Find where the given text appears and provide that cell's center as [X, Y] coordinate. 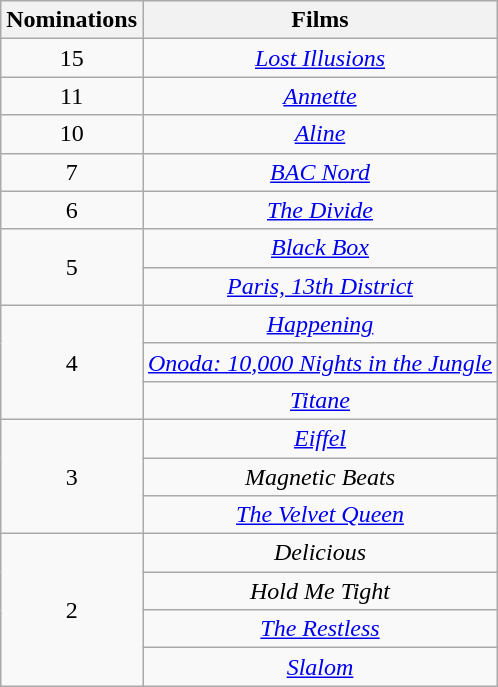
Slalom [320, 667]
Films [320, 20]
Annette [320, 96]
6 [72, 210]
The Velvet Queen [320, 515]
Onoda: 10,000 Nights in the Jungle [320, 362]
3 [72, 476]
BAC Nord [320, 172]
Lost Illusions [320, 58]
Titane [320, 400]
Hold Me Tight [320, 591]
5 [72, 267]
The Divide [320, 210]
Paris, 13th District [320, 286]
The Restless [320, 629]
Nominations [72, 20]
Black Box [320, 248]
11 [72, 96]
Happening [320, 324]
2 [72, 610]
10 [72, 134]
Delicious [320, 553]
Aline [320, 134]
7 [72, 172]
Eiffel [320, 438]
Magnetic Beats [320, 477]
15 [72, 58]
4 [72, 362]
